Locate the cell with the specified text and output its (X, Y) center coordinate. 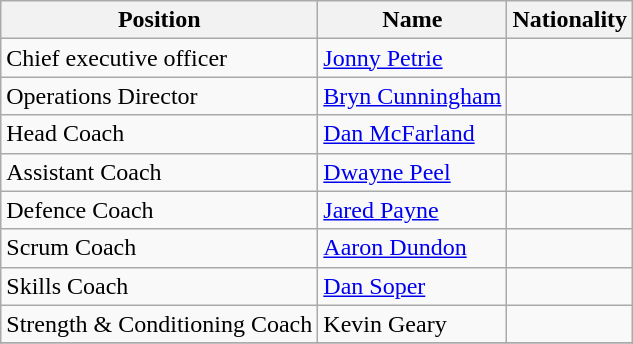
Dwayne Peel (412, 172)
Assistant Coach (160, 172)
Jared Payne (412, 210)
Dan Soper (412, 286)
Skills Coach (160, 286)
Kevin Geary (412, 324)
Bryn Cunningham (412, 96)
Strength & Conditioning Coach (160, 324)
Aaron Dundon (412, 248)
Nationality (570, 20)
Head Coach (160, 134)
Operations Director (160, 96)
Defence Coach (160, 210)
Jonny Petrie (412, 58)
Dan McFarland (412, 134)
Chief executive officer (160, 58)
Position (160, 20)
Scrum Coach (160, 248)
Name (412, 20)
